Return the (X, Y) coordinate for the center point of the cell that contains the specified text.  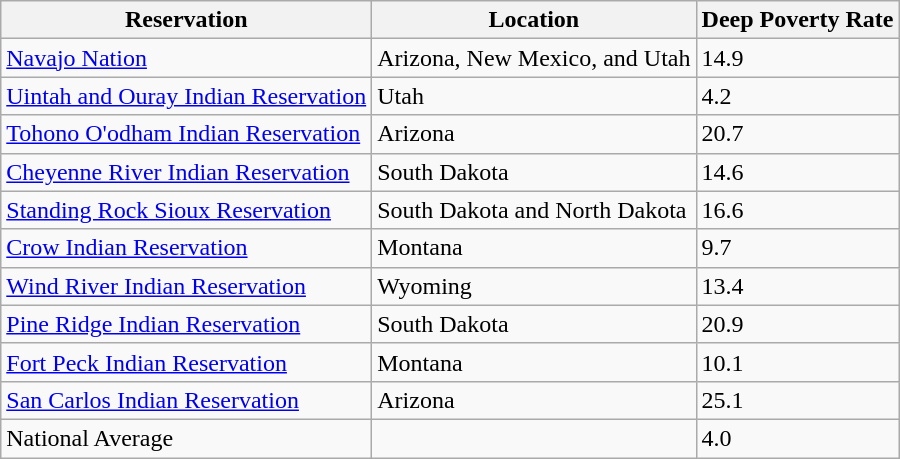
25.1 (798, 400)
National Average (186, 438)
Standing Rock Sioux Reservation (186, 210)
Crow Indian Reservation (186, 248)
Navajo Nation (186, 58)
20.9 (798, 324)
9.7 (798, 248)
Wyoming (534, 286)
Reservation (186, 20)
San Carlos Indian Reservation (186, 400)
Fort Peck Indian Reservation (186, 362)
Location (534, 20)
Tohono O'odham Indian Reservation (186, 134)
14.6 (798, 172)
20.7 (798, 134)
14.9 (798, 58)
4.2 (798, 96)
Pine Ridge Indian Reservation (186, 324)
Utah (534, 96)
Wind River Indian Reservation (186, 286)
4.0 (798, 438)
16.6 (798, 210)
Cheyenne River Indian Reservation (186, 172)
Deep Poverty Rate (798, 20)
South Dakota and North Dakota (534, 210)
10.1 (798, 362)
13.4 (798, 286)
Arizona, New Mexico, and Utah (534, 58)
Uintah and Ouray Indian Reservation (186, 96)
